Return the [X, Y] coordinate for the center point of the cell that contains the specified text.  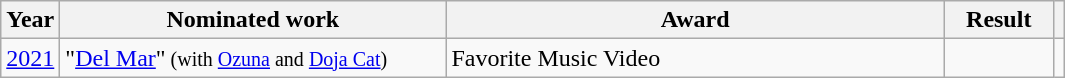
"Del Mar" (with Ozuna and Doja Cat) [253, 58]
Favorite Music Video [696, 58]
Result [998, 20]
Year [30, 20]
Award [696, 20]
2021 [30, 58]
Nominated work [253, 20]
